Find where the given text appears and provide that cell's center as [X, Y] coordinate. 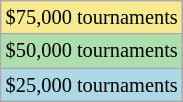
$50,000 tournaments [92, 51]
$75,000 tournaments [92, 17]
$25,000 tournaments [92, 85]
